Locate the cell with the specified text and output its [x, y] center coordinate. 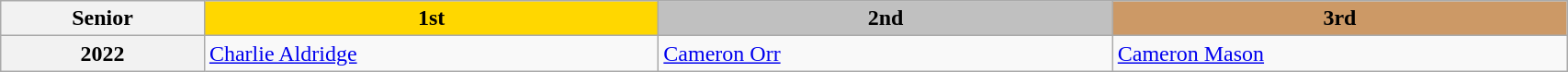
3rd [1339, 18]
Senior [103, 18]
2nd [886, 18]
Charlie Aldridge [431, 54]
Cameron Mason [1339, 54]
2022 [103, 54]
Cameron Orr [886, 54]
1st [431, 18]
